Return the [X, Y] coordinate for the center point of the cell that contains the specified text.  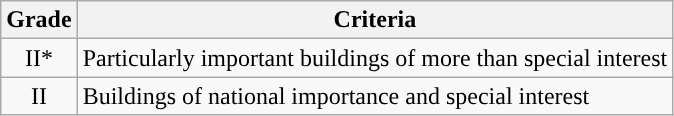
II* [39, 58]
Buildings of national importance and special interest [375, 96]
Grade [39, 20]
Particularly important buildings of more than special interest [375, 58]
II [39, 96]
Criteria [375, 20]
